Identify which cell holds the provided text, then report its [X, Y] central coordinate. 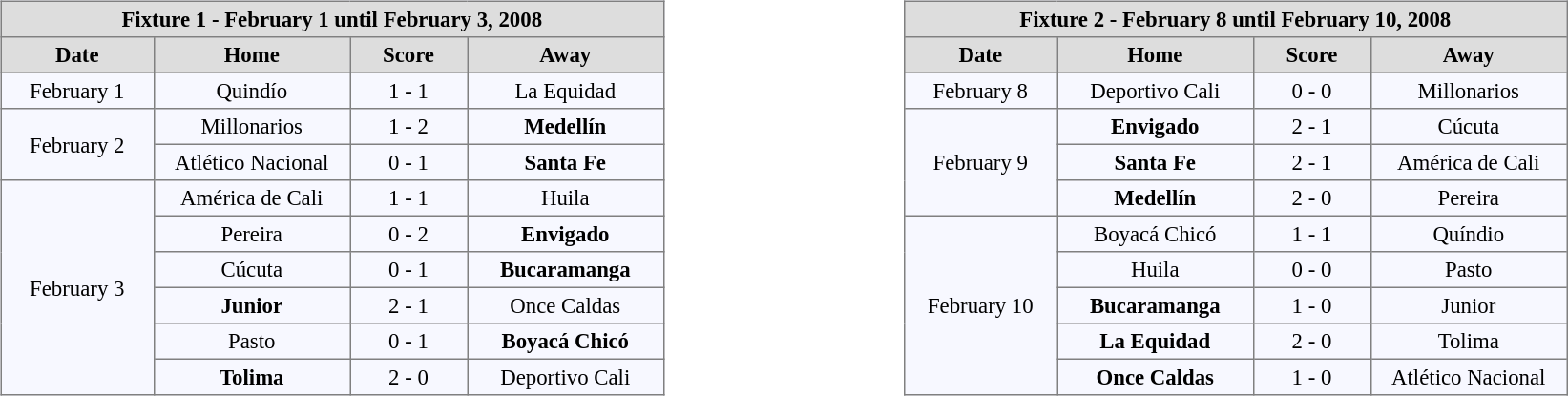
February 1 [76, 91]
February 3 [76, 288]
February 10 [980, 305]
February 2 [76, 145]
Quíndio [1469, 234]
February 9 [980, 162]
Fixture 1 - February 1 until February 3, 2008 [331, 19]
Quindío [252, 91]
0 - 2 [408, 234]
Fixture 2 - February 8 until February 10, 2008 [1235, 19]
February 8 [980, 91]
1 - 2 [408, 127]
